From the cell containing the given text, extract its center point as (X, Y) coordinate. 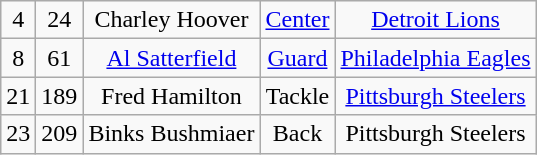
24 (60, 20)
Philadelphia Eagles (436, 58)
Guard (298, 58)
Detroit Lions (436, 20)
Back (298, 134)
21 (18, 96)
61 (60, 58)
Charley Hoover (172, 20)
8 (18, 58)
23 (18, 134)
Fred Hamilton (172, 96)
Al Satterfield (172, 58)
209 (60, 134)
189 (60, 96)
Center (298, 20)
Tackle (298, 96)
Binks Bushmiaer (172, 134)
4 (18, 20)
